Detect which cell encompasses the target text, then output its (X, Y) center coordinate. 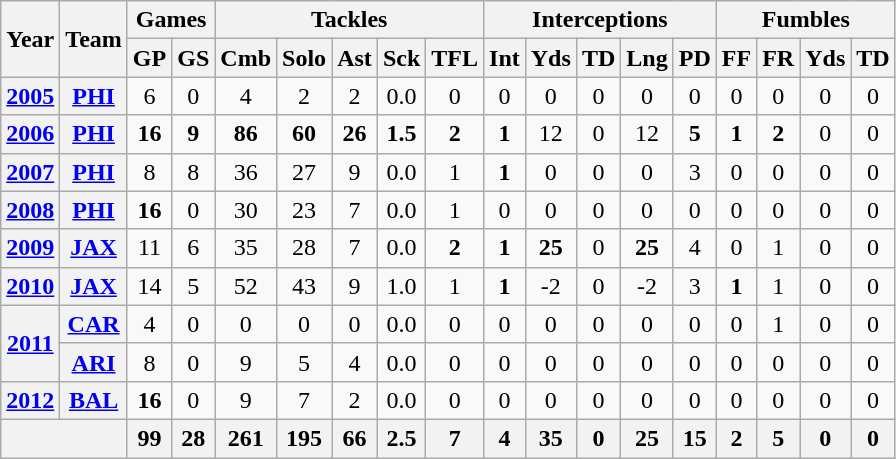
15 (694, 438)
26 (355, 134)
Team (94, 39)
195 (304, 438)
2009 (30, 248)
FF (736, 58)
23 (304, 210)
Ast (355, 58)
PD (694, 58)
BAL (94, 400)
36 (246, 172)
GP (149, 58)
2006 (30, 134)
2.5 (401, 438)
FR (778, 58)
2007 (30, 172)
1.0 (401, 286)
GS (194, 58)
2008 (30, 210)
52 (246, 286)
ARI (94, 362)
Int (505, 58)
Sck (401, 58)
11 (149, 248)
66 (355, 438)
86 (246, 134)
27 (304, 172)
43 (304, 286)
2005 (30, 96)
1.5 (401, 134)
CAR (94, 324)
261 (246, 438)
Cmb (246, 58)
Year (30, 39)
Tackles (350, 20)
Interceptions (600, 20)
Solo (304, 58)
Fumbles (806, 20)
2012 (30, 400)
2010 (30, 286)
2011 (30, 343)
TFL (455, 58)
Lng (647, 58)
30 (246, 210)
99 (149, 438)
14 (149, 286)
Games (170, 20)
60 (304, 134)
